Capture the cell that displays the provided text and extract its [x, y] central coordinate. 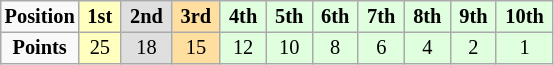
1 [524, 48]
8th [427, 17]
18 [146, 48]
10 [289, 48]
4 [427, 48]
Position [40, 17]
9th [473, 17]
6 [381, 48]
8 [335, 48]
1st [100, 17]
7th [381, 17]
4th [243, 17]
2nd [146, 17]
Points [40, 48]
2 [473, 48]
3rd [196, 17]
10th [524, 17]
25 [100, 48]
6th [335, 17]
15 [196, 48]
12 [243, 48]
5th [289, 17]
